From the cell containing the given text, extract its center point as [x, y] coordinate. 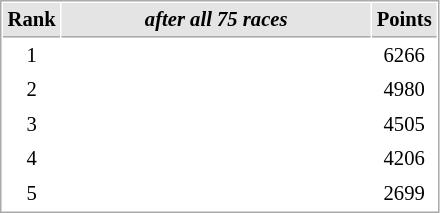
5 [32, 194]
1 [32, 56]
6266 [404, 56]
2 [32, 90]
2699 [404, 194]
4980 [404, 90]
4505 [404, 124]
3 [32, 124]
after all 75 races [216, 20]
Rank [32, 20]
4206 [404, 158]
Points [404, 20]
4 [32, 158]
